Pinpoint the cell where the given text exists, returning its [x, y] midpoint coordinate. 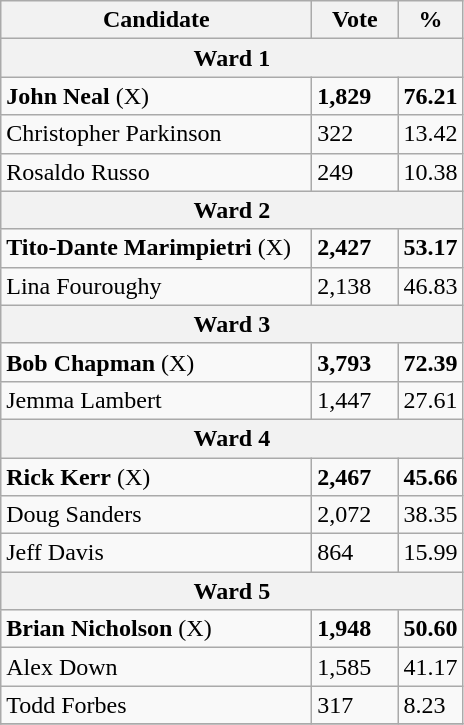
Ward 2 [232, 210]
Todd Forbes [156, 705]
27.61 [430, 400]
Ward 1 [232, 58]
2,467 [355, 477]
1,585 [355, 667]
Ward 3 [232, 324]
Rick Kerr (X) [156, 477]
Ward 4 [232, 438]
864 [355, 553]
249 [355, 172]
50.60 [430, 629]
Tito-Dante Marimpietri (X) [156, 248]
Rosaldo Russo [156, 172]
Doug Sanders [156, 515]
Vote [355, 20]
Bob Chapman (X) [156, 362]
Alex Down [156, 667]
1,447 [355, 400]
76.21 [430, 96]
53.17 [430, 248]
10.38 [430, 172]
45.66 [430, 477]
Jeff Davis [156, 553]
Candidate [156, 20]
Lina Fouroughy [156, 286]
3,793 [355, 362]
317 [355, 705]
8.23 [430, 705]
John Neal (X) [156, 96]
2,072 [355, 515]
Christopher Parkinson [156, 134]
Jemma Lambert [156, 400]
13.42 [430, 134]
Ward 5 [232, 591]
2,138 [355, 286]
38.35 [430, 515]
1,829 [355, 96]
15.99 [430, 553]
1,948 [355, 629]
41.17 [430, 667]
322 [355, 134]
% [430, 20]
Brian Nicholson (X) [156, 629]
72.39 [430, 362]
2,427 [355, 248]
46.83 [430, 286]
